Extract the (X, Y) coordinate from the center of the cell holding the provided text.  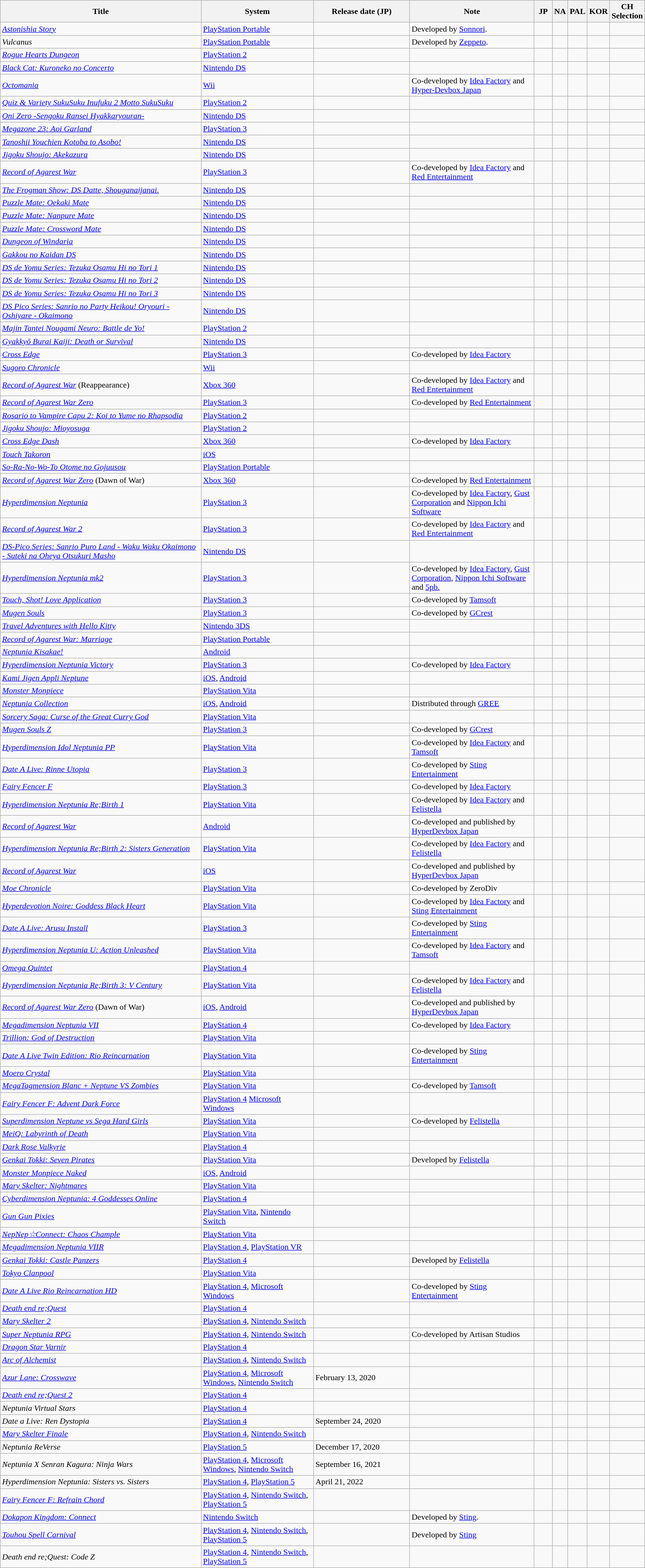
Nintendo Switch (257, 1517)
Dokapon Kingdom: Connect (101, 1517)
Gakkou no Kaidan DS (101, 255)
Co-developed by Idea Factory and Sting Entertainment (472, 906)
Death end re;Quest 2 (101, 1395)
Note (472, 12)
Dragon Star Varnir (101, 1347)
September 24, 2020 (362, 1421)
Hyperdimension Neptunia: Sisters vs. Sisters (101, 1482)
PlayStation Vita, Nintendo Switch (257, 1216)
Death end re;Quest: Code Z (101, 1556)
Neptunia Virtual Stars (101, 1408)
Hyperdimension Neptunia Re;Birth 1 (101, 804)
Jigoku Shoujo: Akekazura (101, 154)
Date A Live Twin Edition: Rio Reincarnation (101, 1056)
Death end re;Quest (101, 1308)
Megadimension Neptunia VII (101, 1025)
Date A Live Rio Reincarnation HD (101, 1290)
Sugoro Chronicle (101, 367)
Arc of Alchemist (101, 1360)
Hyperdimension Neptunia mk2 (101, 578)
Neptunia X Senran Kagura: Ninja Wars (101, 1465)
Megazone 23: Aoi Garland (101, 129)
Moe Chronicle (101, 888)
Travel Adventures with Hello Kitty (101, 626)
Cross Edge Dash (101, 441)
Record of Agarest War 2 (101, 529)
Developed by Sonnori. (472, 29)
DS-Pico Series: Sanrio Puro Land - Waku Waku Okaimono - Suteki na Oheya Otsukuri Masho (101, 551)
Developed by Sting (472, 1535)
Fairy Fencer F: Refrain Chord (101, 1499)
NepNep☆Connect: Chaos Chample (101, 1234)
JP (543, 12)
CH Selection (627, 12)
Black Cat: Kuroneko no Concerto (101, 68)
Monster Monpiece (101, 691)
Super Neptunia RPG (101, 1334)
Sorcery Saga: Curse of the Great Curry God (101, 717)
Monster Monpiece Naked (101, 1173)
MeiQ: Labyrinth of Death (101, 1134)
Gun Gun Pixies (101, 1216)
DS Pico Series: Sanrio no Party Heikou! Oryouri - Oshiyare - Okaimono (101, 311)
April 21, 2022 (362, 1482)
Trillion: God of Destruction (101, 1038)
So-Ra-No-Wo-To Otome no Gojuusou (101, 467)
DS de Yomu Series: Tezuka Osamu Hi no Tori 1 (101, 267)
Quiz & Variety SukuSuku Inufuku 2 Motto SukuSuku (101, 103)
Hyperdimension Neptunia Re;Birth 2: Sisters Generation (101, 849)
PlayStation 4, PlayStation 5 (257, 1482)
Co-developed by Idea Factory, Gust Corporation, Nippon Ichi Software and 5pb. (472, 578)
Majin Tantei Nougami Neuro: Battle de Yo! (101, 328)
Record of Agarest War (Reappearance) (101, 385)
Oni Zero -Sengoku Ransei Hyakkaryouran- (101, 116)
Neptunia ReVerse (101, 1447)
Date A Live: Arusu Install (101, 928)
DS de Yomu Series: Tezuka Osamu Hi no Tori 2 (101, 280)
Puzzle Mate: Nanpure Mate (101, 216)
PlayStation 5 (257, 1447)
Vulcanus (101, 42)
Puzzle Mate: Crossword Mate (101, 229)
Cross Edge (101, 354)
Puzzle Mate: Oekaki Mate (101, 203)
PAL (578, 12)
PlayStation 4, Microsoft Windows (257, 1290)
Record of Agarest War: Marriage (101, 639)
PlayStation 4, PlayStation VR (257, 1247)
December 17, 2020 (362, 1447)
Hyperdimension Neptunia Victory (101, 665)
Mugen Souls (101, 613)
Hyperdimension Idol Neptunia PP (101, 747)
Date A Live: Rinne Utopia (101, 769)
Mary Skelter 2 (101, 1321)
Genkai Tokki: Seven Pirates (101, 1160)
System (257, 12)
The Frogman Show: DS Datte, Shouganaijanai. (101, 190)
Distributed through GREE (472, 704)
Developed by Zeppeto. (472, 42)
Mugen Souls Z (101, 730)
Mary Skelter Finale (101, 1434)
Mary Skelter: Nightmares (101, 1186)
Co-developed by Felistella (472, 1121)
Dark Rose Valkyrie (101, 1147)
Rosario to Vampire Capu 2: Koi to Yume no Rhapsodia (101, 415)
Co-developed by ZeroDiv (472, 888)
NA (560, 12)
Hyperdevotion Noire: Goddess Black Heart (101, 906)
MegaTagmension Blanc + Neptune VS Zombies (101, 1086)
KOR (598, 12)
DS de Yomu Series: Tezuka Osamu Hi no Tori 3 (101, 293)
Dungeon of Windaria (101, 242)
Megadimension Neptunia VIIR (101, 1247)
Developed by Sting. (472, 1517)
Hyperdimension Neptunia Re;Birth 3: V Century (101, 985)
Release date (JP) (362, 12)
Cyberdimension Neptunia: 4 Goddesses Online (101, 1198)
Touch, Shot! Love Application (101, 600)
Octomania (101, 85)
September 16, 2021 (362, 1465)
Neptunia Collection (101, 704)
Gyakkyō Burai Kaiji: Death or Survival (101, 341)
Co-developed by Idea Factory and Hyper-Devbox Japan (472, 85)
PlayStation 4 Microsoft Windows (257, 1103)
Touch Takoron (101, 454)
Co-developed by Artisan Studios (472, 1334)
Fairy Fencer F (101, 787)
Moero Crystal (101, 1073)
Genkai Tokki: Castle Panzers (101, 1260)
Jigoku Shoujo: Mioyosuga (101, 428)
Rogue Hearts Dungeon (101, 55)
Record of Agarest War Zero (101, 402)
Neptunia Kisakae! (101, 652)
Tanoshii Youchien Kotoba to Asobo! (101, 142)
Hyperdimension Neptunia U: Action Unleashed (101, 950)
Co-developed by Idea Factory, Gust Corporation and Nippon Ichi Software (472, 502)
Date a Live: Ren Dystopia (101, 1421)
Touhou Spell Carnival (101, 1535)
Kami Jigen Appli Neptune (101, 677)
February 13, 2020 (362, 1377)
Tokyo Clanpool (101, 1273)
Superdimension Neptune vs Sega Hard Girls (101, 1121)
Azur Lane: Crosswave (101, 1377)
Astonishia Story (101, 29)
Hyperdimension Neptunia (101, 502)
Fairy Fencer F: Advent Dark Force (101, 1103)
Title (101, 12)
Omega Quintet (101, 967)
Nintendo 3DS (257, 626)
